Locate the cell with the specified text and output its [X, Y] center coordinate. 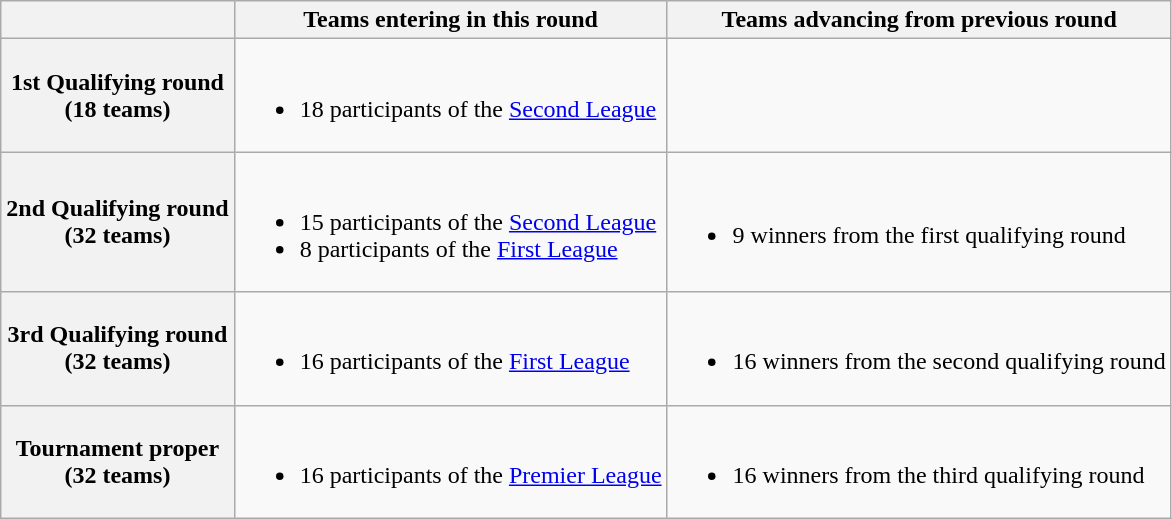
15 participants of the Second League8 participants of the First League [450, 222]
Teams advancing from previous round [919, 20]
9 winners from the first qualifying round [919, 222]
16 winners from the third qualifying round [919, 462]
16 participants of the Premier League [450, 462]
1st Qualifying round (18 teams) [118, 96]
16 winners from the second qualifying round [919, 348]
Teams entering in this round [450, 20]
16 participants of the First League [450, 348]
18 participants of the Second League [450, 96]
3rd Qualifying round (32 teams) [118, 348]
Tournament proper (32 teams) [118, 462]
2nd Qualifying round (32 teams) [118, 222]
